Locate the cell with the specified text and output its (x, y) center coordinate. 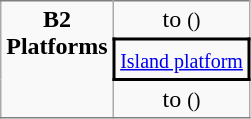
B2Platforms (58, 60)
Island platform (182, 60)
